Pinpoint the cell where the given text exists, returning its [X, Y] midpoint coordinate. 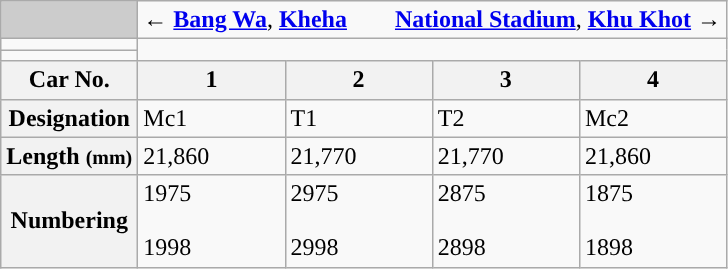
28752898 [506, 221]
Car No. [70, 80]
4 [652, 80]
2 [358, 80]
Mc1 [212, 118]
29752998 [358, 221]
1 [212, 80]
18751898 [652, 221]
← Bang Wa, Kheha National Stadium, Khu Khot → [432, 20]
3 [506, 80]
Numbering [70, 221]
T1 [358, 118]
Designation [70, 118]
19751998 [212, 221]
Length (mm) [70, 156]
Mc2 [652, 118]
T2 [506, 118]
